Extract the (X, Y) coordinate from the center of the cell holding the provided text.  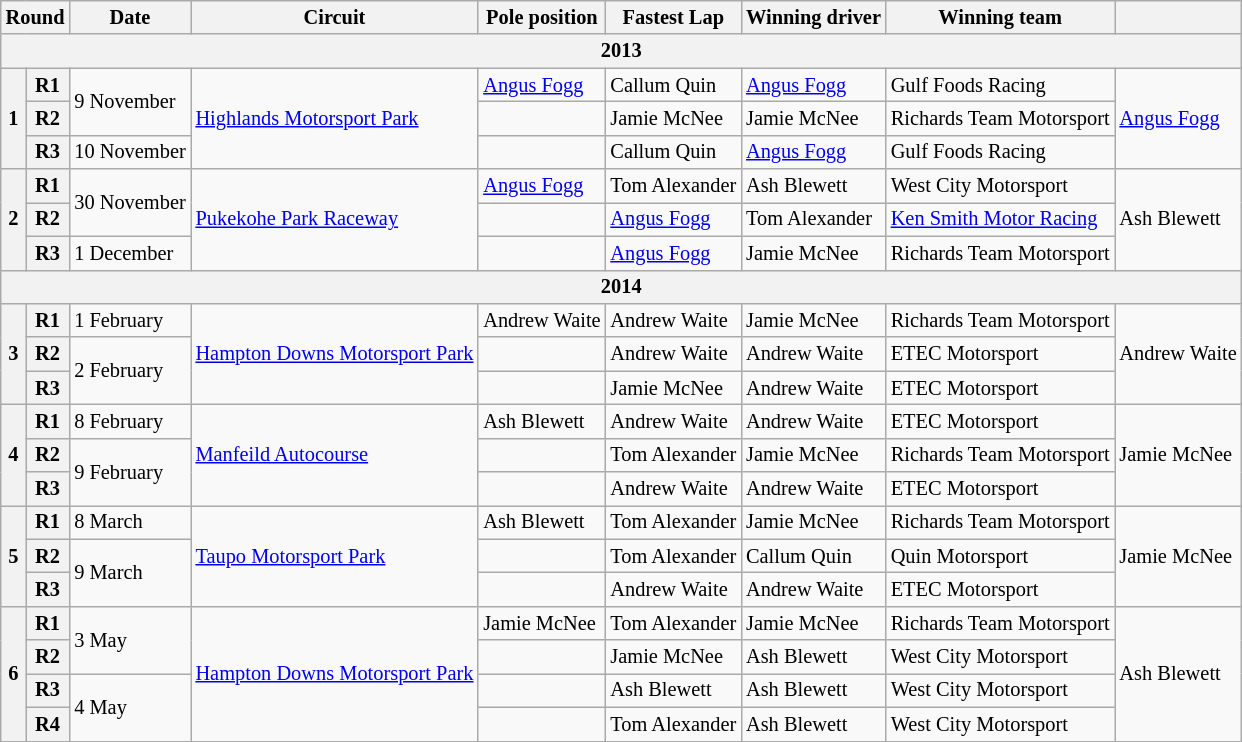
Winning team (1000, 17)
Date (130, 17)
9 November (130, 102)
2 February (130, 370)
1 February (130, 320)
R4 (48, 724)
8 February (130, 421)
3 (14, 354)
4 (14, 454)
Fastest Lap (673, 17)
2014 (622, 287)
10 November (130, 152)
Taupo Motorsport Park (335, 556)
Circuit (335, 17)
3 May (130, 640)
1 (14, 118)
2 (14, 220)
8 March (130, 522)
Highlands Motorsport Park (335, 118)
5 (14, 556)
2013 (622, 51)
9 February (130, 472)
4 May (130, 706)
30 November (130, 202)
Manfeild Autocourse (335, 454)
6 (14, 674)
9 March (130, 572)
Winning driver (814, 17)
Pole position (542, 17)
Quin Motorsport (1000, 556)
Round (36, 17)
Pukekohe Park Raceway (335, 220)
1 December (130, 253)
Ken Smith Motor Racing (1000, 219)
